Locate the cell with the specified text and output its (X, Y) center coordinate. 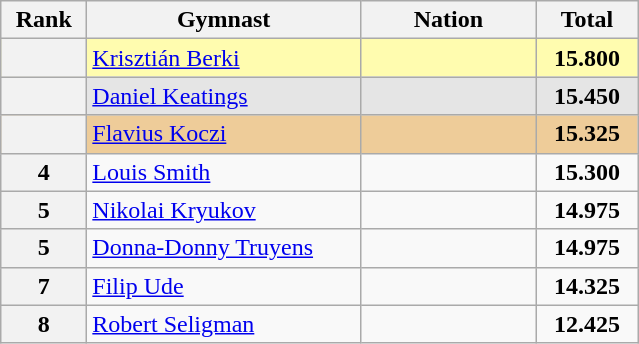
Krisztián Berki (224, 58)
Donna-Donny Truyens (224, 248)
Rank (44, 20)
15.300 (586, 172)
14.325 (586, 286)
15.800 (586, 58)
7 (44, 286)
Daniel Keatings (224, 96)
4 (44, 172)
12.425 (586, 324)
15.325 (586, 134)
Total (586, 20)
Robert Seligman (224, 324)
8 (44, 324)
15.450 (586, 96)
Louis Smith (224, 172)
Flavius Koczi (224, 134)
Nation (448, 20)
Filip Ude (224, 286)
Nikolai Kryukov (224, 210)
Gymnast (224, 20)
